Detect which cell encompasses the target text, then output its [x, y] center coordinate. 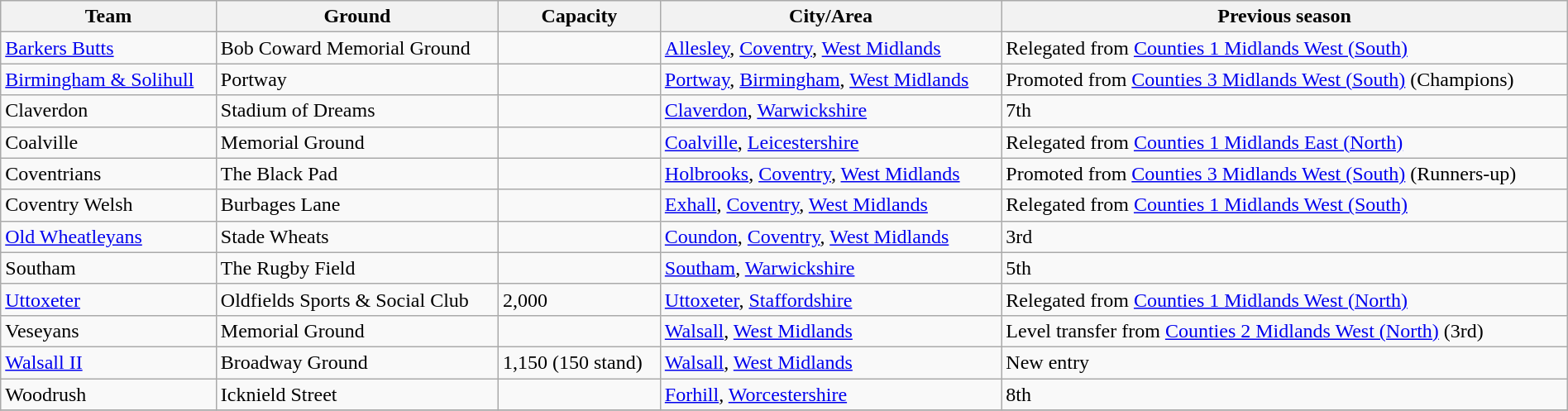
Forhill, Worcestershire [830, 394]
8th [1284, 394]
Coalville [109, 142]
Exhall, Coventry, West Midlands [830, 205]
Southam, Warwickshire [830, 268]
Old Wheatleyans [109, 237]
City/Area [830, 17]
Uttoxeter, Staffordshire [830, 299]
Relegated from Counties 1 Midlands West (North) [1284, 299]
Uttoxeter [109, 299]
Stadium of Dreams [357, 111]
Walsall II [109, 362]
Icknield Street [357, 394]
Portway, Birmingham, West Midlands [830, 79]
Bob Coward Memorial Ground [357, 48]
Allesley, Coventry, West Midlands [830, 48]
Broadway Ground [357, 362]
The Rugby Field [357, 268]
1,150 (150 stand) [579, 362]
Southam [109, 268]
Coalville, Leicestershire [830, 142]
Holbrooks, Coventry, West Midlands [830, 174]
Relegated from Counties 1 Midlands East (North) [1284, 142]
Oldfields Sports & Social Club [357, 299]
Coventrians [109, 174]
Previous season [1284, 17]
Team [109, 17]
2,000 [579, 299]
Birmingham & Solihull [109, 79]
Claverdon, Warwickshire [830, 111]
Veseyans [109, 331]
Coventry Welsh [109, 205]
Barkers Butts [109, 48]
7th [1284, 111]
Burbages Lane [357, 205]
The Black Pad [357, 174]
Capacity [579, 17]
Level transfer from Counties 2 Midlands West (North) (3rd) [1284, 331]
Claverdon [109, 111]
Stade Wheats [357, 237]
New entry [1284, 362]
5th [1284, 268]
Woodrush [109, 394]
Portway [357, 79]
Promoted from Counties 3 Midlands West (South) (Runners-up) [1284, 174]
Promoted from Counties 3 Midlands West (South) (Champions) [1284, 79]
Coundon, Coventry, West Midlands [830, 237]
3rd [1284, 237]
Ground [357, 17]
